Output the (X, Y) coordinate of the center of the cell containing the given text.  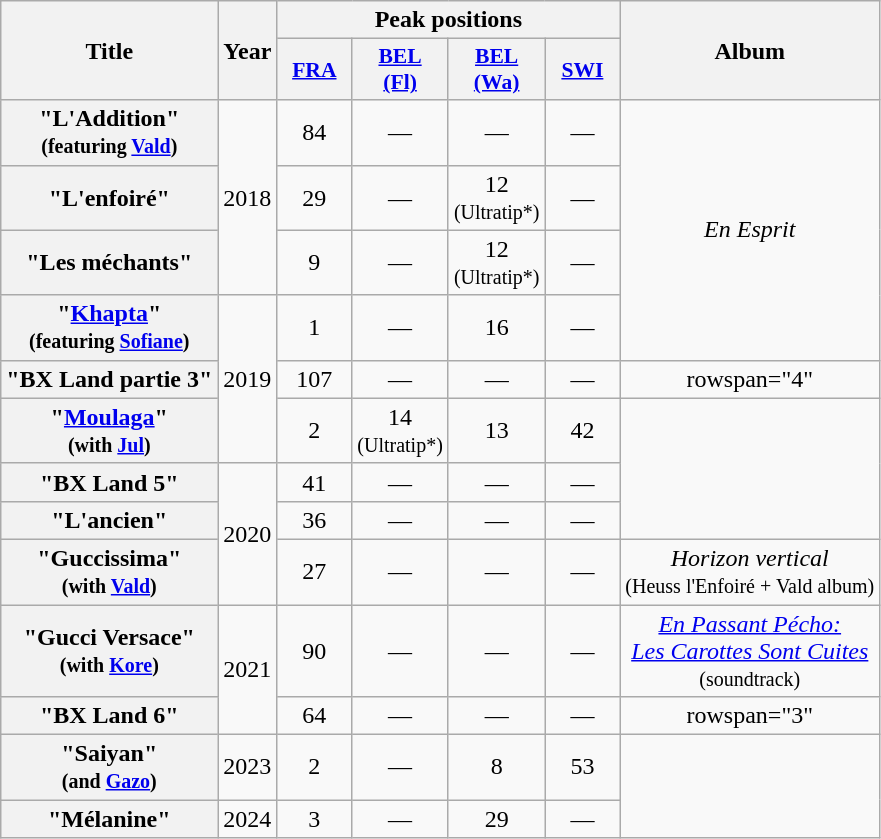
42 (582, 430)
En Passant Pécho: Les Carottes Sont Cuites (soundtrack) (750, 650)
2024 (248, 819)
BEL (Wa) (496, 70)
41 (314, 482)
2020 (248, 534)
SWI (582, 70)
Title (110, 50)
9 (314, 262)
53 (582, 768)
90 (314, 650)
27 (314, 572)
"Saiyan"(and Gazo) (110, 768)
Album (750, 50)
"L'ancien" (110, 520)
"BX Land 6" (110, 716)
"Gucci Versace" (with Kore) (110, 650)
"BX Land partie 3" (110, 379)
3 (314, 819)
2021 (248, 669)
rowspan="3" (750, 716)
FRA (314, 70)
14(Ultratip*) (400, 430)
107 (314, 379)
8 (496, 768)
BEL (Fl) (400, 70)
"Les méchants" (110, 262)
64 (314, 716)
13 (496, 430)
1 (314, 328)
Horizon vertical(Heuss l'Enfoiré + Vald album) (750, 572)
2018 (248, 198)
2023 (248, 768)
84 (314, 132)
2019 (248, 379)
"Moulaga"(with Jul) (110, 430)
"Guccissima"(with Vald) (110, 572)
"L'Addition"(featuring Vald) (110, 132)
"BX Land 5" (110, 482)
En Esprit (750, 230)
36 (314, 520)
rowspan="4" (750, 379)
16 (496, 328)
Peak positions (448, 20)
"Mélanine" (110, 819)
"Khapta"(featuring Sofiane) (110, 328)
Year (248, 50)
"L'enfoiré" (110, 198)
